Search for the cell housing the specified text and yield its (X, Y) center coordinate. 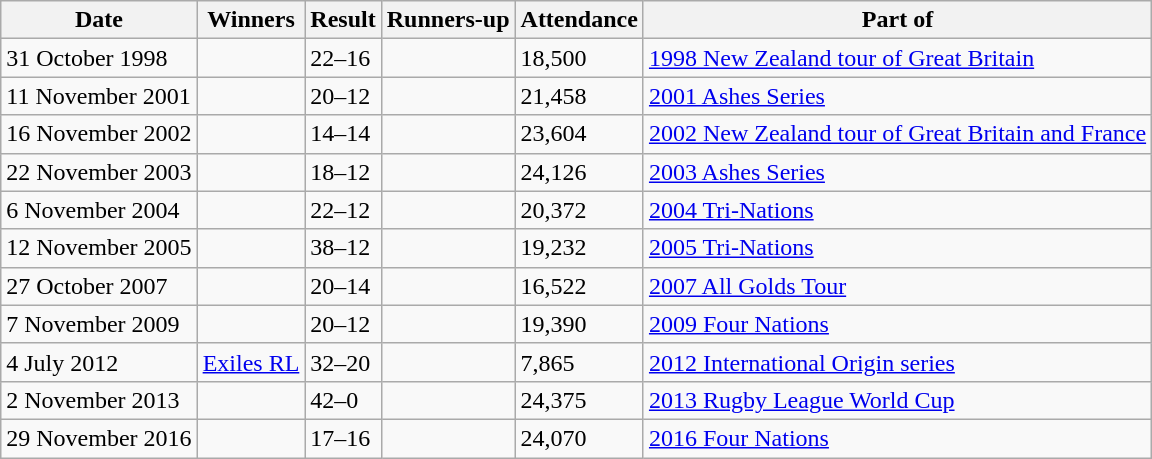
18–12 (343, 172)
17–16 (343, 438)
19,390 (579, 324)
23,604 (579, 134)
19,232 (579, 248)
Runners-up (448, 20)
2013 Rugby League World Cup (897, 400)
2004 Tri-Nations (897, 210)
42–0 (343, 400)
7 November 2009 (99, 324)
2001 Ashes Series (897, 96)
1998 New Zealand tour of Great Britain (897, 58)
16,522 (579, 286)
38–12 (343, 248)
22–12 (343, 210)
20–14 (343, 286)
2016 Four Nations (897, 438)
2002 New Zealand tour of Great Britain and France (897, 134)
14–14 (343, 134)
21,458 (579, 96)
Exiles RL (251, 362)
Part of (897, 20)
2012 International Origin series (897, 362)
2007 All Golds Tour (897, 286)
24,126 (579, 172)
32–20 (343, 362)
27 October 2007 (99, 286)
Date (99, 20)
18,500 (579, 58)
Result (343, 20)
29 November 2016 (99, 438)
2003 Ashes Series (897, 172)
24,375 (579, 400)
2009 Four Nations (897, 324)
24,070 (579, 438)
31 October 1998 (99, 58)
Winners (251, 20)
20,372 (579, 210)
2005 Tri-Nations (897, 248)
7,865 (579, 362)
6 November 2004 (99, 210)
16 November 2002 (99, 134)
Attendance (579, 20)
11 November 2001 (99, 96)
12 November 2005 (99, 248)
4 July 2012 (99, 362)
22 November 2003 (99, 172)
2 November 2013 (99, 400)
22–16 (343, 58)
